Search for the cell housing the specified text and yield its [X, Y] center coordinate. 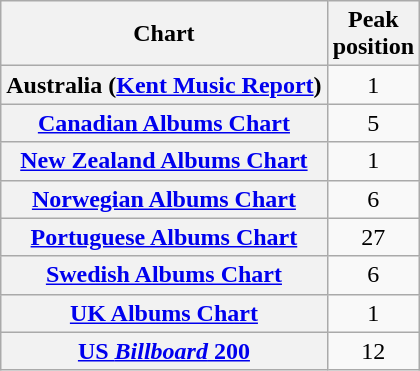
Peakposition [373, 34]
Swedish Albums Chart [164, 275]
27 [373, 237]
US Billboard 200 [164, 351]
12 [373, 351]
5 [373, 123]
Portuguese Albums Chart [164, 237]
Chart [164, 34]
Canadian Albums Chart [164, 123]
Australia (Kent Music Report) [164, 85]
Norwegian Albums Chart [164, 199]
UK Albums Chart [164, 313]
New Zealand Albums Chart [164, 161]
